Output the [x, y] coordinate of the center of the cell containing the given text.  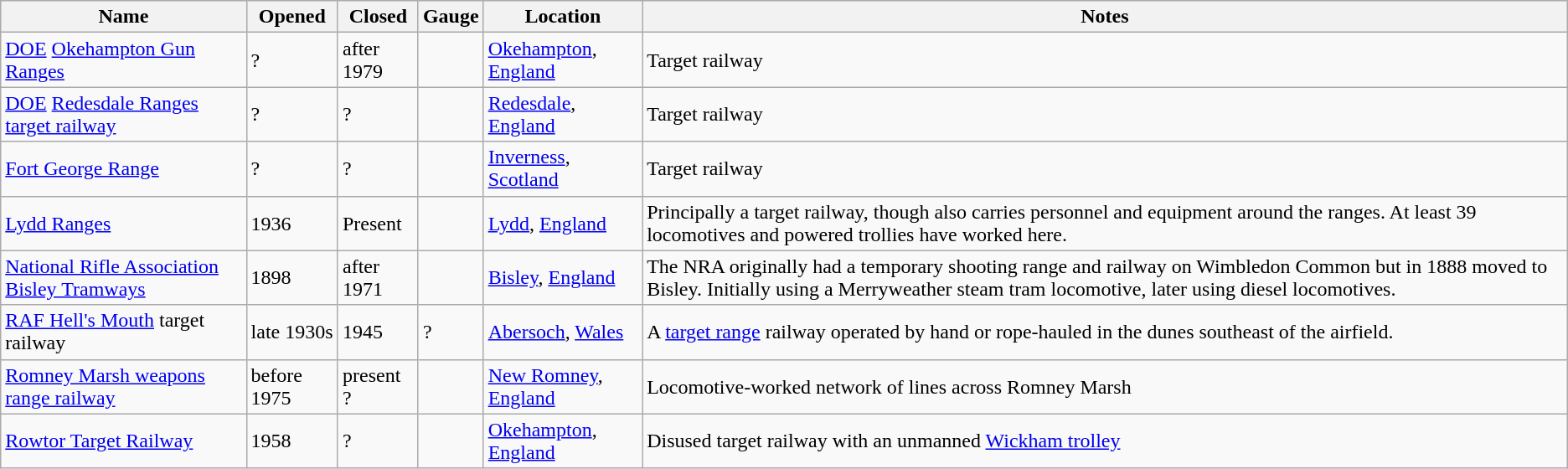
Bisley, England [563, 278]
DOE Redesdale Ranges target railway [124, 114]
Rowtor Target Railway [124, 441]
before 1975 [291, 387]
Name [124, 17]
Notes [1106, 17]
New Romney, England [563, 387]
Opened [291, 17]
1898 [291, 278]
present ? [378, 387]
A target range railway operated by hand or rope-hauled in the dunes southeast of the airfield. [1106, 332]
Redesdale, England [563, 114]
RAF Hell's Mouth target railway [124, 332]
Lydd Ranges [124, 223]
late 1930s [291, 332]
Inverness, Scotland [563, 169]
Fort George Range [124, 169]
Disused target railway with an unmanned Wickham trolley [1106, 441]
Locomotive-worked network of lines across Romney Marsh [1106, 387]
Abersoch, Wales [563, 332]
Location [563, 17]
1958 [291, 441]
Present [378, 223]
Gauge [451, 17]
after 1971 [378, 278]
Lydd, England [563, 223]
1945 [378, 332]
1936 [291, 223]
National Rifle Association Bisley Tramways [124, 278]
Romney Marsh weapons range railway [124, 387]
Closed [378, 17]
after 1979 [378, 60]
DOE Okehampton Gun Ranges [124, 60]
